Scan for the cell matching the given text and deliver its (x, y) coordinate at center. 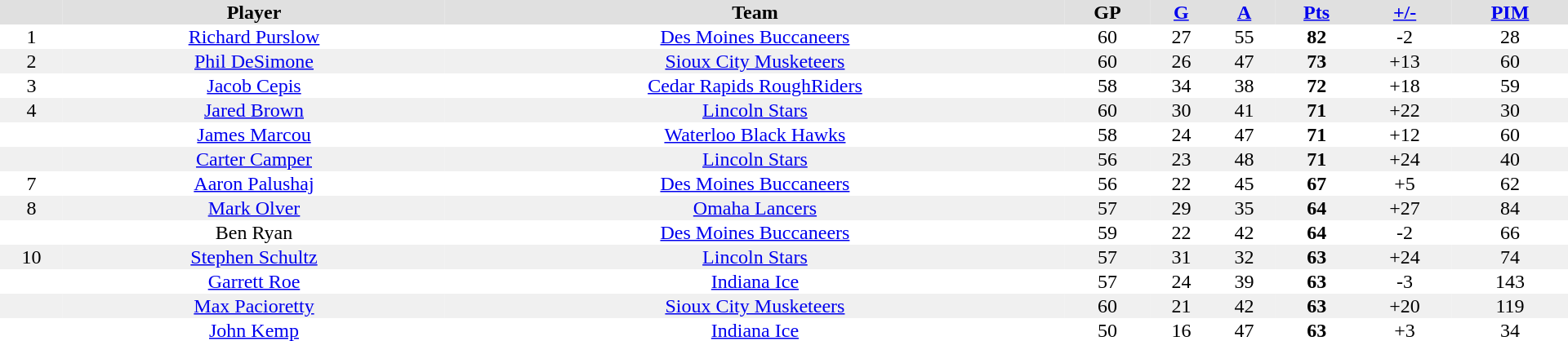
Richard Purslow (254, 37)
GP (1107, 12)
3 (31, 86)
35 (1245, 208)
+5 (1405, 184)
Mark Olver (254, 208)
+22 (1405, 110)
Omaha Lancers (755, 208)
23 (1181, 159)
+20 (1405, 306)
1 (31, 37)
45 (1245, 184)
82 (1316, 37)
119 (1510, 306)
28 (1510, 37)
+12 (1405, 135)
62 (1510, 184)
Phil DeSimone (254, 61)
143 (1510, 281)
PIM (1510, 12)
Garrett Roe (254, 281)
26 (1181, 61)
Aaron Palushaj (254, 184)
38 (1245, 86)
Indiana Ice (755, 281)
29 (1181, 208)
72 (1316, 86)
Ben Ryan (254, 232)
74 (1510, 257)
31 (1181, 257)
66 (1510, 232)
73 (1316, 61)
2 (31, 61)
A (1245, 12)
41 (1245, 110)
4 (31, 110)
G (1181, 12)
Player (254, 12)
10 (31, 257)
+27 (1405, 208)
Waterloo Black Hawks (755, 135)
Jacob Cepis (254, 86)
-3 (1405, 281)
Jared Brown (254, 110)
48 (1245, 159)
James Marcou (254, 135)
84 (1510, 208)
Max Pacioretty (254, 306)
Carter Camper (254, 159)
+18 (1405, 86)
40 (1510, 159)
32 (1245, 257)
8 (31, 208)
Cedar Rapids RoughRiders (755, 86)
39 (1245, 281)
Team (755, 12)
Stephen Schultz (254, 257)
34 (1181, 86)
Pts (1316, 12)
27 (1181, 37)
+/- (1405, 12)
+13 (1405, 61)
67 (1316, 184)
7 (31, 184)
55 (1245, 37)
21 (1181, 306)
